Search for the cell housing the specified text and yield its (x, y) center coordinate. 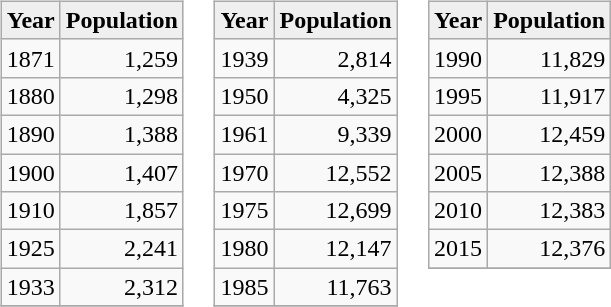
2,241 (122, 249)
1925 (30, 249)
1890 (30, 134)
12,383 (550, 211)
1871 (30, 58)
12,459 (550, 134)
12,376 (550, 249)
1985 (244, 287)
1933 (30, 287)
2,312 (122, 287)
1,298 (122, 96)
12,699 (336, 211)
4,325 (336, 96)
2,814 (336, 58)
1910 (30, 211)
1,388 (122, 134)
1,259 (122, 58)
12,552 (336, 173)
11,917 (550, 96)
1939 (244, 58)
11,829 (550, 58)
1975 (244, 211)
11,763 (336, 287)
1880 (30, 96)
1995 (458, 96)
1961 (244, 134)
2000 (458, 134)
12,388 (550, 173)
1,407 (122, 173)
2005 (458, 173)
9,339 (336, 134)
1990 (458, 58)
1980 (244, 249)
1,857 (122, 211)
2015 (458, 249)
1900 (30, 173)
12,147 (336, 249)
1950 (244, 96)
2010 (458, 211)
1970 (244, 173)
